Provide the (X, Y) coordinate of the cell's center where the given text is located.  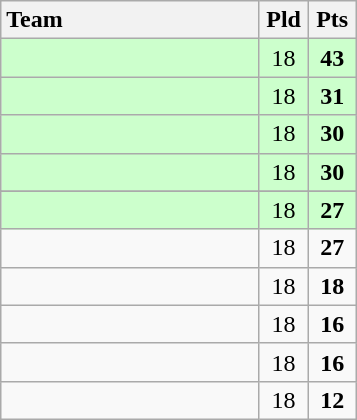
Pts (332, 20)
Pld (284, 20)
Team (130, 20)
12 (332, 400)
43 (332, 58)
31 (332, 96)
